Detect which cell encompasses the target text, then output its (x, y) center coordinate. 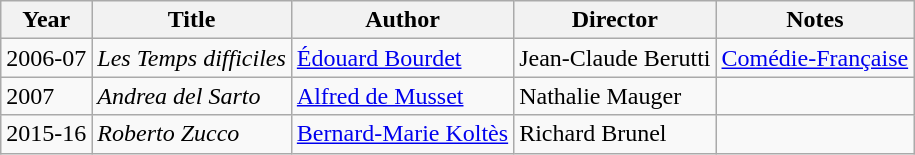
2006-07 (46, 58)
2007 (46, 96)
Author (402, 20)
Jean-Claude Berutti (615, 58)
Bernard-Marie Koltès (402, 134)
Andrea del Sarto (192, 96)
Les Temps difficiles (192, 58)
Director (615, 20)
Title (192, 20)
2015-16 (46, 134)
Year (46, 20)
Richard Brunel (615, 134)
Notes (815, 20)
Alfred de Musset (402, 96)
Édouard Bourdet (402, 58)
Comédie-Française (815, 58)
Nathalie Mauger (615, 96)
Roberto Zucco (192, 134)
